For the text-containing cell, return its midpoint in (X, Y) coordinate format. 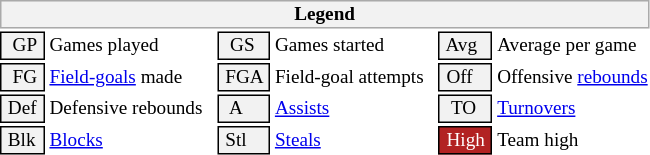
Off (466, 77)
High (466, 140)
Avg (466, 46)
Team high (573, 140)
GS (244, 46)
Stl (244, 140)
Offensive rebounds (573, 77)
Average per game (573, 46)
GP (22, 46)
FGA (244, 77)
A (244, 108)
Assists (354, 108)
Field-goals made (131, 77)
Field-goal attempts (354, 77)
Legend (324, 14)
Games started (354, 46)
Turnovers (573, 108)
FG (22, 77)
Games played (131, 46)
Steals (354, 140)
Def (22, 108)
Blk (22, 140)
Defensive rebounds (131, 108)
TO (466, 108)
Blocks (131, 140)
